Determine the (x, y) coordinate at the center of the cell enclosing the given text.  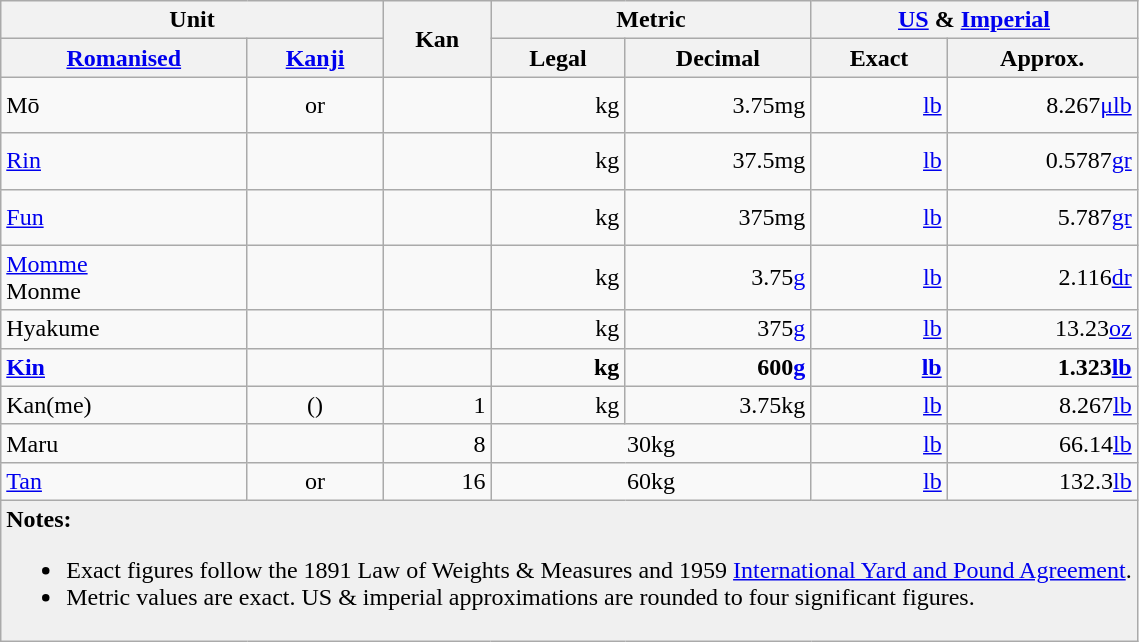
Mō (124, 105)
Hyakume (124, 329)
Approx. (1042, 58)
132.3lb (1042, 481)
3.75kg (718, 405)
Metric (651, 20)
Decimal (718, 58)
66.14lb (1042, 443)
2.116dr (1042, 278)
375mg (718, 217)
MommeMonme (124, 278)
Kin (124, 367)
375g (718, 329)
Fun (124, 217)
1.323lb (1042, 367)
30kg (651, 443)
Maru (124, 443)
5.787gr (1042, 217)
600g (718, 367)
13.23oz (1042, 329)
Tan (124, 481)
8 (437, 443)
1 (437, 405)
8.267lb (1042, 405)
Kan (437, 39)
8.267μlb (1042, 105)
US & Imperial (974, 20)
37.5mg (718, 161)
3.75g (718, 278)
Legal (558, 58)
() (315, 405)
3.75mg (718, 105)
60kg (651, 481)
Exact (879, 58)
Romanised (124, 58)
0.5787gr (1042, 161)
Rin (124, 161)
16 (437, 481)
Kanji (315, 58)
Unit (192, 20)
Kan(me) (124, 405)
